Identify which cell holds the provided text, then report its [X, Y] central coordinate. 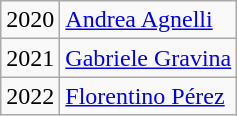
2022 [30, 96]
2020 [30, 20]
Florentino Pérez [148, 96]
Gabriele Gravina [148, 58]
2021 [30, 58]
Andrea Agnelli [148, 20]
